Locate the cell with the specified text and output its [x, y] center coordinate. 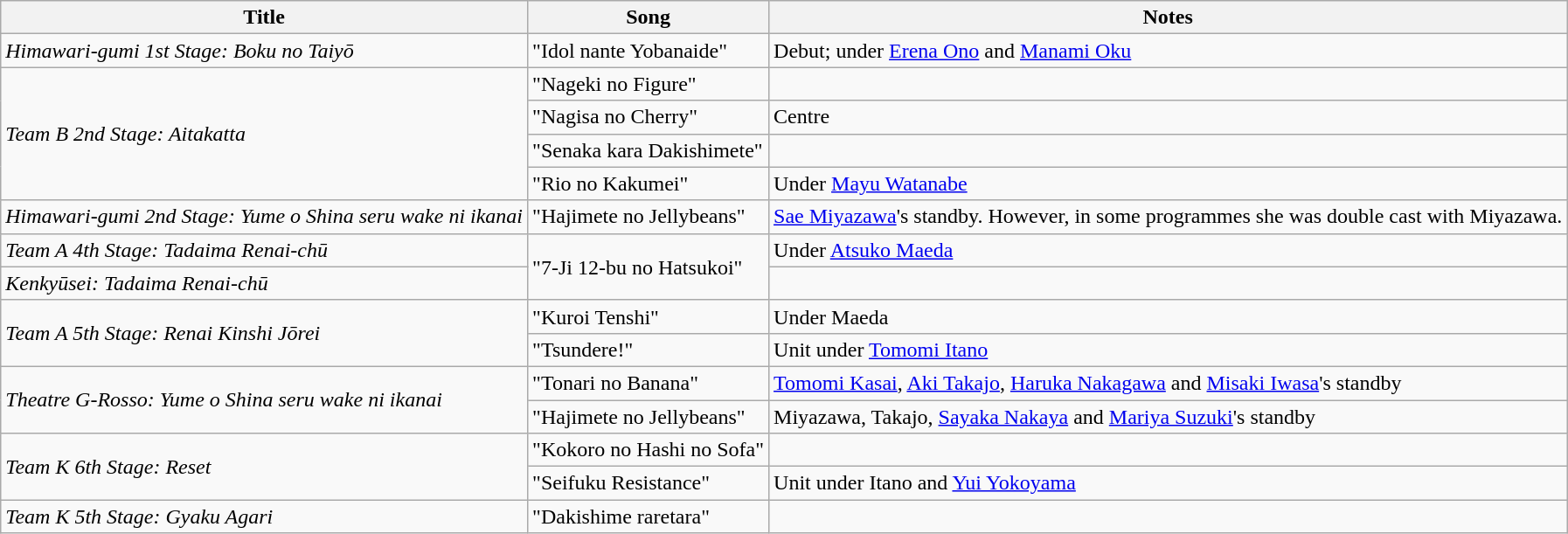
"7-Ji 12-bu no Hatsukoi" [649, 267]
"Tonari no Banana" [649, 383]
Under Mayu Watanabe [1168, 184]
Notes [1168, 17]
"Kokoro no Hashi no Sofa" [649, 450]
"Tsundere!" [649, 350]
Theatre G-Rosso: Yume o Shina seru wake ni ikanai [264, 399]
Unit under Itano and Yui Yokoyama [1168, 483]
Himawari-gumi 1st Stage: Boku no Taiyō [264, 51]
Song [649, 17]
"Nageki no Figure" [649, 84]
"Idol nante Yobanaide" [649, 51]
Team K 6th Stage: Reset [264, 467]
Unit under Tomomi Itano [1168, 350]
"Rio no Kakumei" [649, 184]
Team K 5th Stage: Gyaku Agari [264, 517]
"Senaka kara Dakishimete" [649, 150]
"Nagisa no Cherry" [649, 117]
"Kuroi Tenshi" [649, 316]
Himawari-gumi 2nd Stage: Yume o Shina seru wake ni ikanai [264, 217]
Miyazawa, Takajo, Sayaka Nakaya and Mariya Suzuki's standby [1168, 417]
Team A 4th Stage: Tadaima Renai-chū [264, 250]
Title [264, 17]
"Dakishime raretara" [649, 517]
Team A 5th Stage: Renai Kinshi Jōrei [264, 333]
"Seifuku Resistance" [649, 483]
Under Atsuko Maeda [1168, 250]
Tomomi Kasai, Aki Takajo, Haruka Nakagawa and Misaki Iwasa's standby [1168, 383]
Under Maeda [1168, 316]
Team B 2nd Stage: Aitakatta [264, 134]
Kenkyūsei: Tadaima Renai-chū [264, 283]
Debut; under Erena Ono and Manami Oku [1168, 51]
Sae Miyazawa's standby. However, in some programmes she was double cast with Miyazawa. [1168, 217]
Centre [1168, 117]
